Locate the cell with the specified text and output its [X, Y] center coordinate. 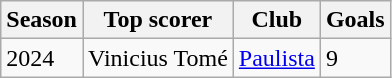
Goals [355, 20]
Season [42, 20]
9 [355, 58]
Top scorer [158, 20]
Vinicius Tomé [158, 58]
Paulista [276, 58]
2024 [42, 58]
Club [276, 20]
